Search for the cell housing the specified text and yield its [X, Y] center coordinate. 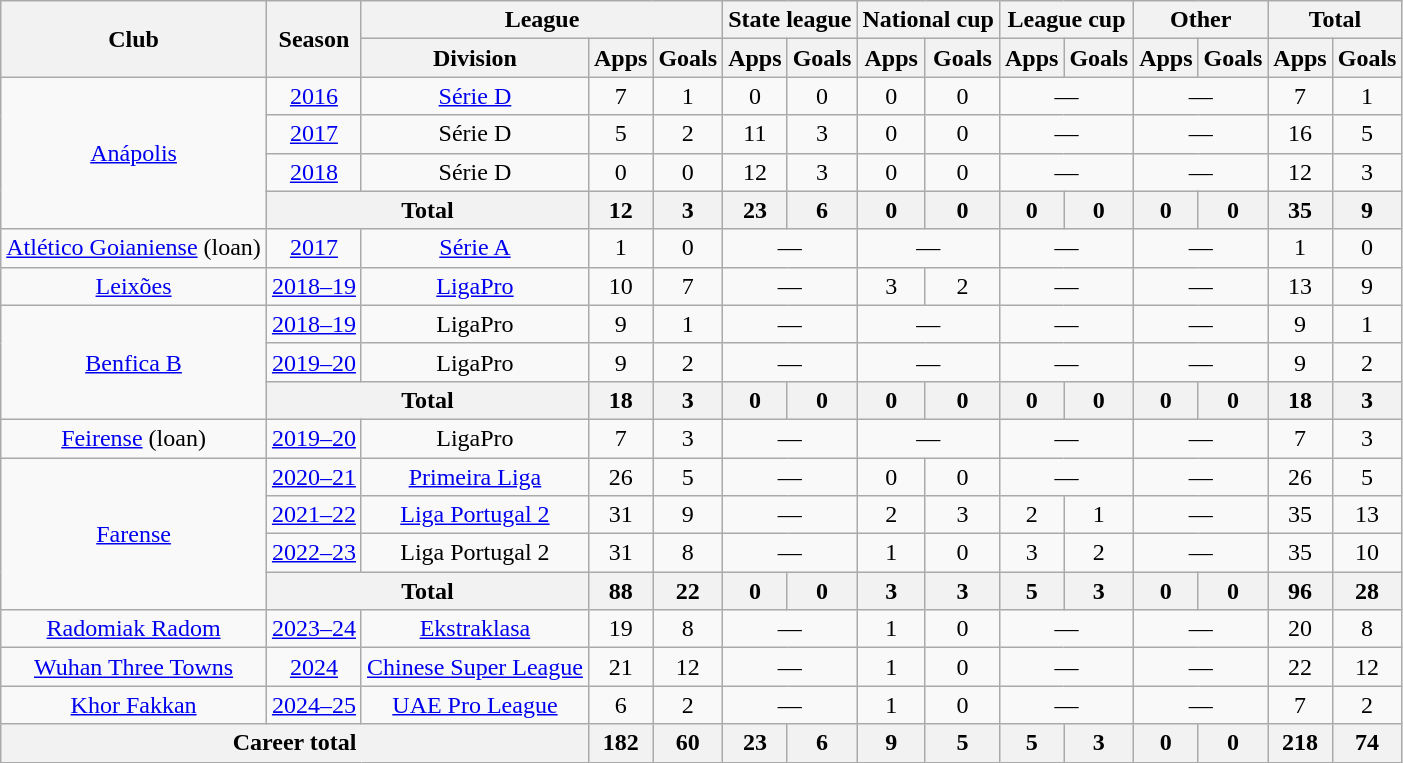
2021–22 [314, 515]
State league [790, 20]
Radomiak Radom [134, 629]
Leixões [134, 286]
Season [314, 39]
28 [1367, 591]
Ekstraklasa [474, 629]
Other [1201, 20]
Club [134, 39]
Feirense (loan) [134, 438]
74 [1367, 743]
Chinese Super League [474, 667]
218 [1300, 743]
Division [474, 58]
UAE Pro League [474, 705]
Anápolis [134, 153]
Atlético Goianiense (loan) [134, 248]
Wuhan Three Towns [134, 667]
League cup [1066, 20]
88 [620, 591]
Primeira Liga [474, 477]
Benfica B [134, 362]
League [542, 20]
182 [620, 743]
Farense [134, 534]
19 [620, 629]
Career total [295, 743]
2022–23 [314, 553]
60 [688, 743]
2016 [314, 96]
Khor Fakkan [134, 705]
11 [755, 134]
2024 [314, 667]
National cup [928, 20]
16 [1300, 134]
21 [620, 667]
Série A [474, 248]
2018 [314, 172]
96 [1300, 591]
2023–24 [314, 629]
2024–25 [314, 705]
2020–21 [314, 477]
20 [1300, 629]
